Identify which cell holds the provided text, then report its (x, y) central coordinate. 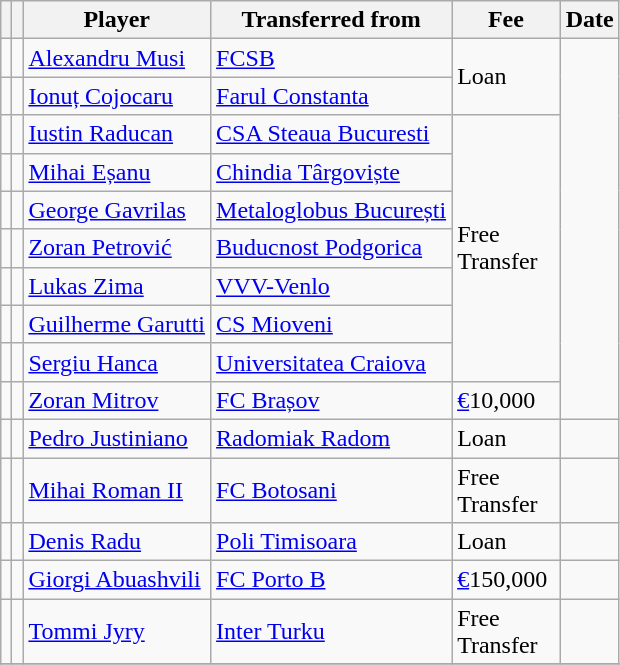
Player (117, 20)
Mihai Eșanu (117, 172)
Sergiu Hanca (117, 362)
Lukas Zima (117, 286)
Buducnost Podgorica (332, 248)
Guilherme Garutti (117, 324)
FC Porto B (332, 580)
Transferred from (332, 20)
Alexandru Musi (117, 58)
Chindia Târgoviște (332, 172)
Date (590, 20)
Pedro Justiniano (117, 438)
€10,000 (506, 400)
Iustin Raducan (117, 134)
CSA Steaua Bucuresti (332, 134)
Universitatea Craiova (332, 362)
Inter Turku (332, 632)
Ionuț Cojocaru (117, 96)
Zoran Petrović (117, 248)
Farul Constanta (332, 96)
Fee (506, 20)
Denis Radu (117, 542)
Poli Timisoara (332, 542)
Giorgi Abuashvili (117, 580)
FC Brașov (332, 400)
Mihai Roman II (117, 490)
VVV-Venlo (332, 286)
FCSB (332, 58)
Zoran Mitrov (117, 400)
€150,000 (506, 580)
Tommi Jyry (117, 632)
CS Mioveni (332, 324)
Radomiak Radom (332, 438)
George Gavrilas (117, 210)
Metaloglobus București (332, 210)
FC Botosani (332, 490)
